Locate the cell with the specified text and output its [x, y] center coordinate. 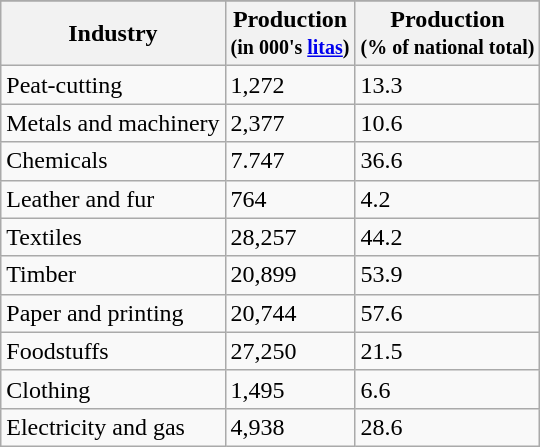
Production (in 000's litas) [290, 34]
10.6 [448, 123]
Clothing [113, 389]
27,250 [290, 351]
36.6 [448, 161]
28.6 [448, 427]
Production (% of national total) [448, 34]
Paper and printing [113, 313]
1,272 [290, 85]
2,377 [290, 123]
13.3 [448, 85]
Electricity and gas [113, 427]
1,495 [290, 389]
53.9 [448, 275]
Industry [113, 34]
Peat-cutting [113, 85]
4.2 [448, 199]
20,899 [290, 275]
Leather and fur [113, 199]
21.5 [448, 351]
28,257 [290, 237]
Chemicals [113, 161]
Foodstuffs [113, 351]
57.6 [448, 313]
20,744 [290, 313]
4,938 [290, 427]
Timber [113, 275]
7.747 [290, 161]
6.6 [448, 389]
Textiles [113, 237]
44.2 [448, 237]
Metals and machinery [113, 123]
764 [290, 199]
